Return the [x, y] coordinate for the center point of the cell that contains the specified text.  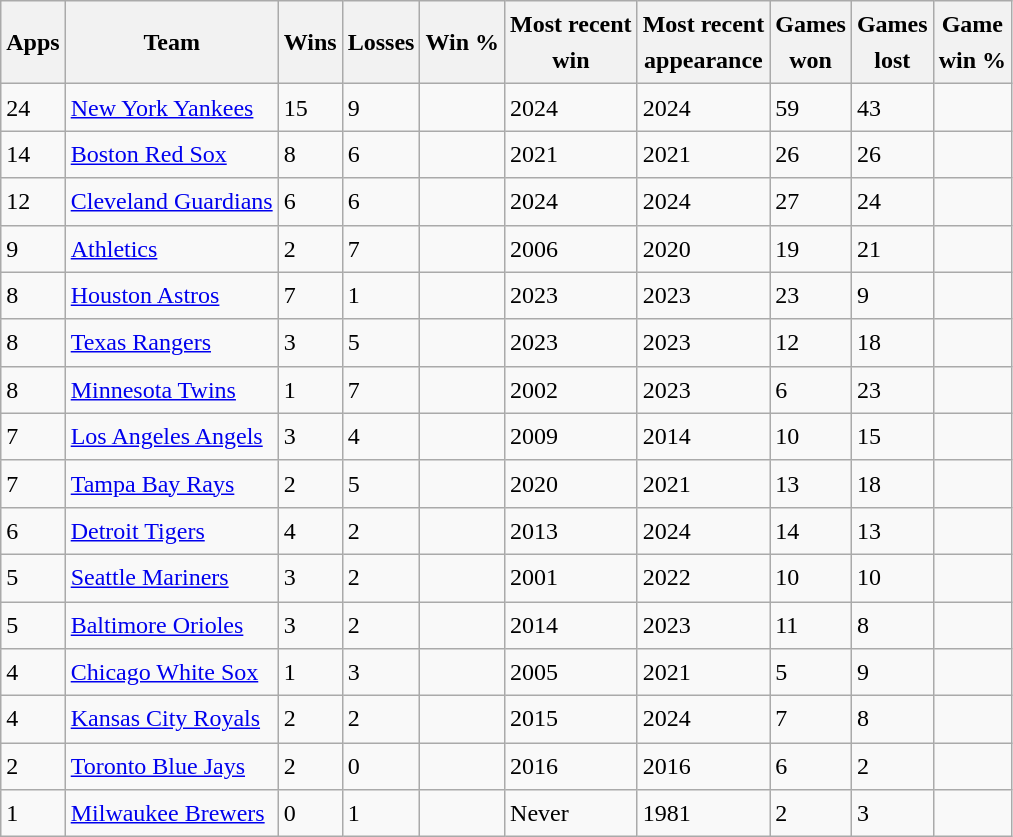
Most recentappearance [704, 42]
2001 [572, 578]
2006 [572, 248]
Losses [381, 42]
Los Angeles Angels [172, 436]
2009 [572, 436]
Most recentwin [572, 42]
2013 [572, 530]
Wins [310, 42]
Cleveland Guardians [172, 202]
Tampa Bay Rays [172, 484]
Win % [462, 42]
19 [811, 248]
Gameslost [892, 42]
21 [892, 248]
Team [172, 42]
Baltimore Orioles [172, 626]
59 [811, 108]
Gameswon [811, 42]
Boston Red Sox [172, 154]
2015 [572, 720]
27 [811, 202]
Texas Rangers [172, 342]
43 [892, 108]
Kansas City Royals [172, 720]
2005 [572, 672]
Seattle Mariners [172, 578]
Houston Astros [172, 296]
Milwaukee Brewers [172, 814]
Chicago White Sox [172, 672]
11 [811, 626]
2022 [704, 578]
2002 [572, 390]
New York Yankees [172, 108]
Never [572, 814]
Apps [33, 42]
Minnesota Twins [172, 390]
Detroit Tigers [172, 530]
Gamewin % [972, 42]
Toronto Blue Jays [172, 766]
Athletics [172, 248]
1981 [704, 814]
